Find where the given text appears and provide that cell's center as (x, y) coordinate. 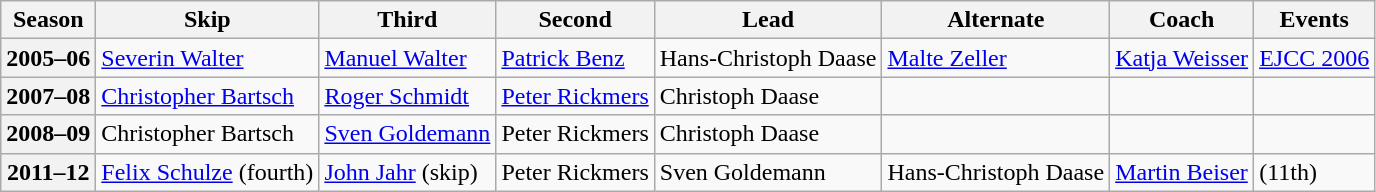
Felix Schulze (fourth) (208, 172)
Manuel Walter (408, 58)
(11th) (1314, 172)
2007–08 (48, 96)
Second (575, 20)
Katja Weisser (1182, 58)
Season (48, 20)
Roger Schmidt (408, 96)
Malte Zeller (996, 58)
Severin Walter (208, 58)
2005–06 (48, 58)
EJCC 2006 (1314, 58)
Martin Beiser (1182, 172)
Coach (1182, 20)
Skip (208, 20)
2008–09 (48, 134)
Lead (768, 20)
Third (408, 20)
Patrick Benz (575, 58)
2011–12 (48, 172)
Events (1314, 20)
Alternate (996, 20)
John Jahr (skip) (408, 172)
